Return (X, Y) of the center of cell containing provided text 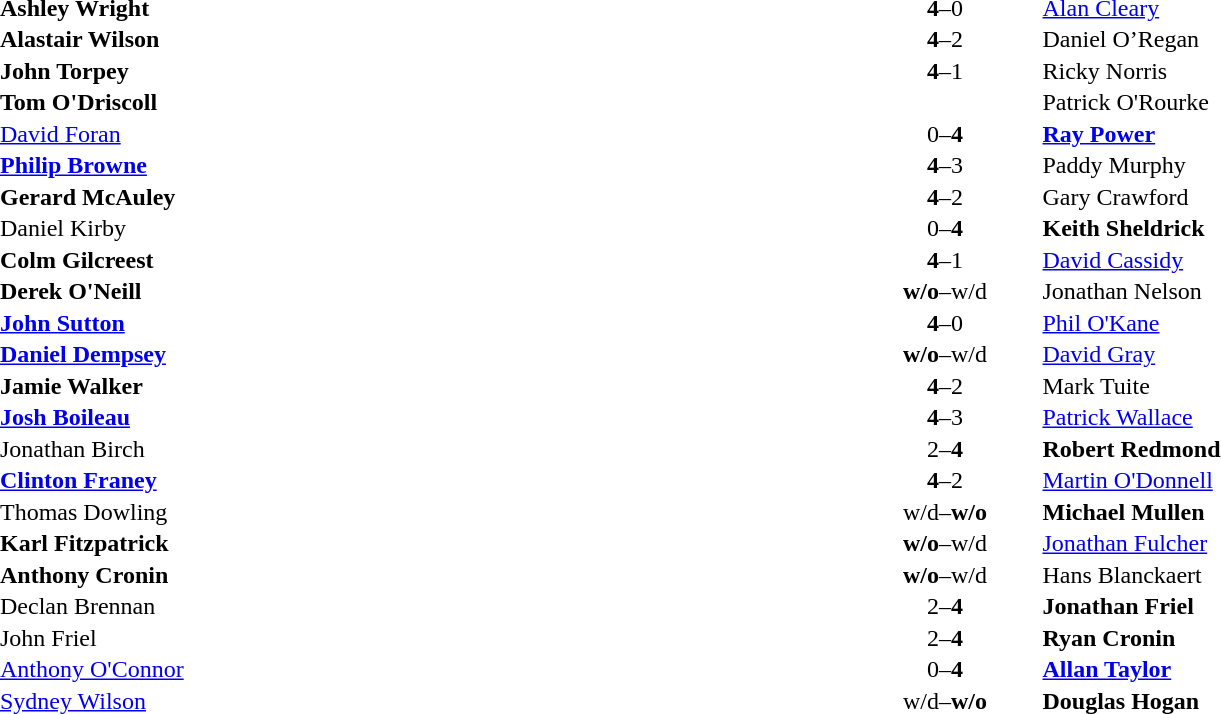
4–0 (944, 323)
w/d–w/o (944, 512)
